Identify which cell holds the provided text, then report its (x, y) central coordinate. 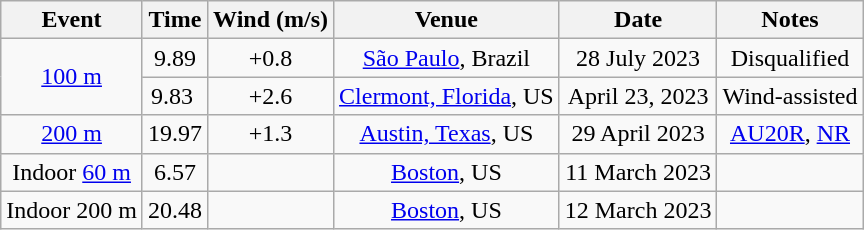
20.48 (174, 210)
Notes (790, 20)
Wind (m/s) (271, 20)
+2.6 (271, 96)
Date (638, 20)
Clermont, Florida, US (447, 96)
29 April 2023 (638, 134)
11 March 2023 (638, 172)
100 m (72, 77)
6.57 (174, 172)
Disqualified (790, 58)
Wind-assisted (790, 96)
19.97 (174, 134)
Austin, Texas, US (447, 134)
12 March 2023 (638, 210)
200 m (72, 134)
28 July 2023 (638, 58)
9.83 (174, 96)
9.89 (174, 58)
Indoor 200 m (72, 210)
AU20R, NR (790, 134)
Indoor 60 m (72, 172)
Event (72, 20)
+1.3 (271, 134)
Venue (447, 20)
+0.8 (271, 58)
Time (174, 20)
São Paulo, Brazil (447, 58)
April 23, 2023 (638, 96)
